Search for the cell housing the specified text and yield its [x, y] center coordinate. 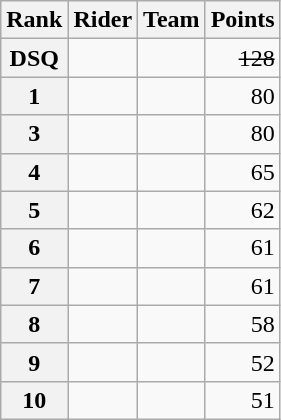
6 [34, 248]
Rider [103, 20]
DSQ [34, 58]
128 [242, 58]
Rank [34, 20]
9 [34, 362]
51 [242, 400]
62 [242, 210]
5 [34, 210]
8 [34, 324]
7 [34, 286]
Team [172, 20]
58 [242, 324]
4 [34, 172]
65 [242, 172]
52 [242, 362]
1 [34, 96]
10 [34, 400]
Points [242, 20]
3 [34, 134]
